Determine the (x, y) coordinate at the center of the cell enclosing the given text.  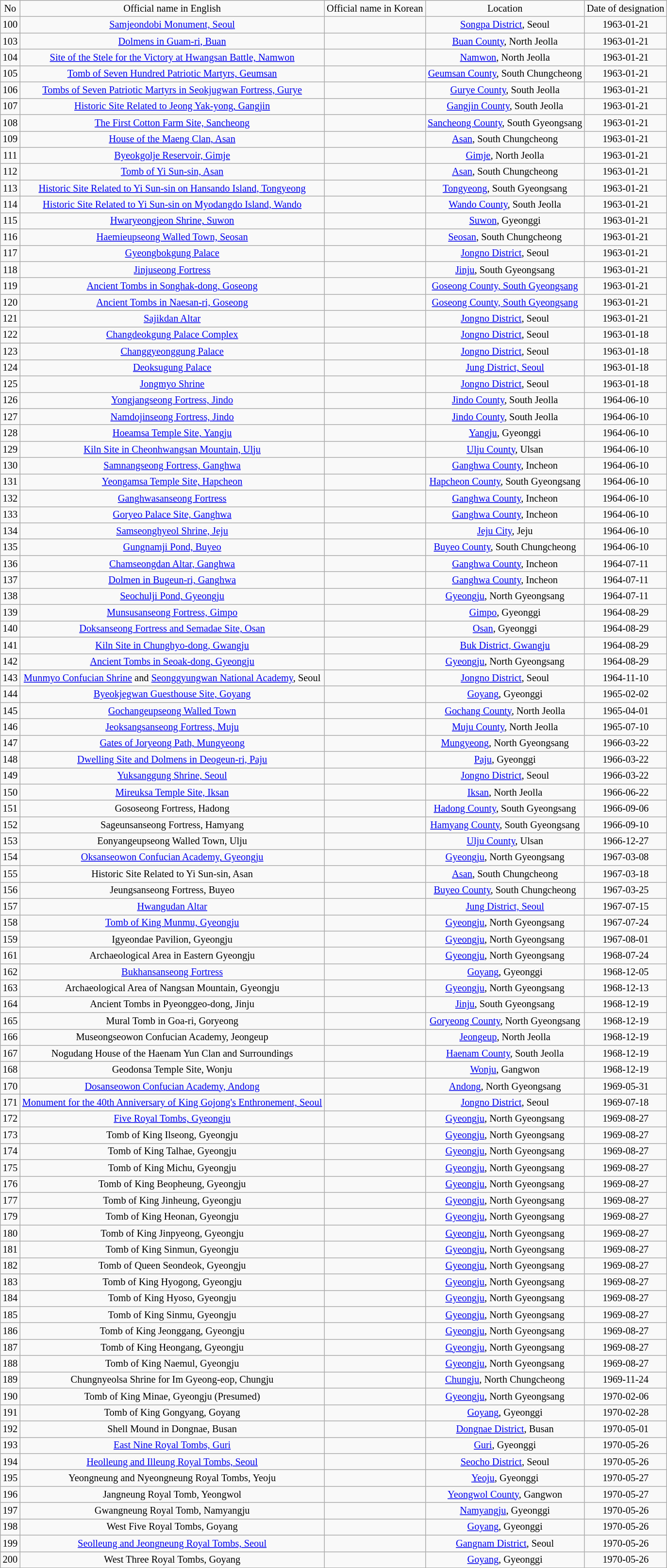
Chamseongdan Altar, Ganghwa (172, 564)
Yuksanggung Shrine, Seoul (172, 776)
154 (10, 857)
Tomb of Yi Sun-sin, Asan (172, 172)
Hadong County, South Gyeongsang (505, 809)
Byeokgolje Reservoir, Gimje (172, 155)
170 (10, 1086)
Tomb of King Talhae, Gyeongju (172, 1151)
150 (10, 792)
Tomb of King Michu, Gyeongju (172, 1168)
155 (10, 874)
Ancient Tombs in Seoak-dong, Gyeongju (172, 662)
128 (10, 433)
118 (10, 270)
Nogudang House of the Haenam Yun Clan and Surroundings (172, 1053)
153 (10, 841)
107 (10, 106)
Gochang County, North Jeolla (505, 711)
Seochulji Pond, Gyeongju (172, 596)
Chungju, North Chungcheong (505, 1380)
1966-12-27 (625, 841)
Heolleung and Illeung Royal Tombs, Seoul (172, 1462)
Hwaryeongjeon Shrine, Suwon (172, 221)
196 (10, 1494)
West Three Royal Tombs, Goyang (172, 1560)
117 (10, 253)
Ancient Tombs in Songhak-dong, Goseong (172, 286)
116 (10, 237)
132 (10, 498)
108 (10, 123)
176 (10, 1184)
Gososeong Fortress, Hadong (172, 809)
1966-09-10 (625, 825)
Site of the Stele for the Victory at Hwangsan Battle, Namwon (172, 57)
Tomb of King Hyoso, Gyeongju (172, 1298)
The First Cotton Farm Site, Sancheong (172, 123)
Sajikdan Altar (172, 319)
123 (10, 351)
Gangjin County, South Jeolla (505, 106)
House of the Maeng Clan, Asan (172, 139)
Geodonsa Temple Site, Wonju (172, 1070)
1969-07-18 (625, 1102)
122 (10, 335)
Ancient Tombs in Pyeonggeo-dong, Jinju (172, 1004)
119 (10, 286)
1967-07-24 (625, 923)
1968-12-05 (625, 972)
Jangneung Royal Tomb, Yeongwol (172, 1494)
121 (10, 319)
1968-07-24 (625, 955)
Yeoju, Gyeonggi (505, 1478)
156 (10, 890)
Osan, Gyeonggi (505, 629)
Location (505, 8)
Historic Site Related to Yi Sun-sin on Myodangdo Island, Wando (172, 204)
Andong, North Gyeongsang (505, 1086)
1965-07-10 (625, 727)
Haenam County, South Jeolla (505, 1053)
Seolleung and Jeongneung Royal Tombs, Seoul (172, 1543)
Dolmens in Guam-ri, Buan (172, 41)
Seosan, South Chungcheong (505, 237)
166 (10, 1037)
Tomb of King Heonan, Gyeongju (172, 1217)
194 (10, 1462)
Bukhansanseong Fortress (172, 972)
Chungnyeolsa Shrine for Im Gyeong-eop, Chungju (172, 1380)
Tomb of Seven Hundred Patriotic Martyrs, Geumsan (172, 74)
Tomb of King Hyogong, Gyeongju (172, 1282)
Tomb of King Naemul, Gyeongju (172, 1364)
Ganghwasanseong Fortress (172, 498)
Shell Mound in Dongnae, Busan (172, 1429)
171 (10, 1102)
Namdojinseong Fortress, Jindo (172, 417)
143 (10, 678)
174 (10, 1151)
Mireuksa Temple Site, Iksan (172, 792)
137 (10, 580)
Jeoksangsanseong Fortress, Muju (172, 727)
Gimje, North Jeolla (505, 155)
Sancheong County, South Gyeongsang (505, 123)
Changdeokgung Palace Complex (172, 335)
Hapcheon County, South Gyeongsang (505, 482)
Suwon, Gyeonggi (505, 221)
Deoksugung Palace (172, 368)
136 (10, 564)
Geumsan County, South Chungcheong (505, 74)
Songpa District, Seoul (505, 25)
148 (10, 760)
Tomb of King Gongyang, Goyang (172, 1413)
1965-04-01 (625, 711)
Changgyeonggung Palace (172, 351)
1965-02-02 (625, 694)
Archaeological Area in Eastern Gyeongju (172, 955)
120 (10, 302)
Monument for the 40th Anniversary of King Gojong's Enthronement, Seoul (172, 1102)
Tomb of King Jinheung, Gyeongju (172, 1200)
Five Royal Tombs, Gyeongju (172, 1119)
Kiln Site in Cheonhwangsan Mountain, Ulju (172, 449)
182 (10, 1266)
1967-03-18 (625, 874)
Gimpo, Gyeonggi (505, 613)
187 (10, 1347)
Hwangudan Altar (172, 906)
Yeongamsa Temple Site, Hapcheon (172, 482)
Buan County, North Jeolla (505, 41)
Dwelling Site and Dolmens in Deogeun-ri, Paju (172, 760)
180 (10, 1233)
131 (10, 482)
Archaeological Area of Nangsan Mountain, Gyeongju (172, 988)
109 (10, 139)
179 (10, 1217)
129 (10, 449)
Jeungsanseong Fortress, Buyeo (172, 890)
193 (10, 1445)
Gurye County, South Jeolla (505, 90)
152 (10, 825)
Wonju, Gangwon (505, 1070)
Paju, Gyeonggi (505, 760)
Dongnae District, Busan (505, 1429)
111 (10, 155)
Byeokjegwan Guesthouse Site, Goyang (172, 694)
Seocho District, Seoul (505, 1462)
127 (10, 417)
Ancient Tombs in Naesan-ri, Goseong (172, 302)
Munsusanseong Fortress, Gimpo (172, 613)
Historic Site Related to Jeong Yak-yong, Gangjin (172, 106)
1964-11-10 (625, 678)
Samnangseong Fortress, Ganghwa (172, 466)
Iksan, North Jeolla (505, 792)
Goryeo Palace Site, Ganghwa (172, 515)
Haemieupseong Walled Town, Seosan (172, 237)
Gyeongbokgung Palace (172, 253)
1967-07-15 (625, 906)
Tombs of Seven Patriotic Martyrs in Seokjugwan Fortress, Gurye (172, 90)
Tomb of King Minae, Gyeongju (Presumed) (172, 1396)
162 (10, 972)
Namwon, North Jeolla (505, 57)
Mungyeong, North Gyeongsang (505, 743)
Oksanseowon Confucian Academy, Gyeongju (172, 857)
157 (10, 906)
1966-09-06 (625, 809)
Tomb of King Beopheung, Gyeongju (172, 1184)
135 (10, 547)
Date of designation (625, 8)
Doksanseong Fortress and Semadae Site, Osan (172, 629)
Official name in English (172, 8)
1969-05-31 (625, 1086)
114 (10, 204)
Tomb of King Munmu, Gyeongju (172, 923)
105 (10, 74)
Munmyo Confucian Shrine and Seonggyungwan National Academy, Seoul (172, 678)
Kiln Site in Chunghyo-dong, Gwangju (172, 645)
1967-03-25 (625, 890)
184 (10, 1298)
100 (10, 25)
151 (10, 809)
Tomb of King Sinmu, Gyeongju (172, 1315)
125 (10, 384)
103 (10, 41)
Gangnam District, Seoul (505, 1543)
Wando County, South Jeolla (505, 204)
Gungnamji Pond, Buyeo (172, 547)
Buk District, Gwangju (505, 645)
Gwangneung Royal Tomb, Namyangju (172, 1511)
163 (10, 988)
200 (10, 1560)
189 (10, 1380)
Igyeondae Pavilion, Gyeongju (172, 939)
164 (10, 1004)
172 (10, 1119)
146 (10, 727)
130 (10, 466)
165 (10, 1021)
159 (10, 939)
161 (10, 955)
142 (10, 662)
190 (10, 1396)
145 (10, 711)
1970-02-28 (625, 1413)
126 (10, 400)
Tomb of King Jeonggang, Gyeongju (172, 1331)
1966-06-22 (625, 792)
186 (10, 1331)
144 (10, 694)
185 (10, 1315)
138 (10, 596)
Muju County, North Jeolla (505, 727)
167 (10, 1053)
198 (10, 1527)
Tomb of King Sinmun, Gyeongju (172, 1249)
173 (10, 1135)
Gochangeupseong Walled Town (172, 711)
Tomb of King Jinpyeong, Gyeongju (172, 1233)
Tomb of King Heongang, Gyeongju (172, 1347)
Official name in Korean (375, 8)
Mural Tomb in Goa-ri, Goryeong (172, 1021)
140 (10, 629)
1969-11-24 (625, 1380)
Museongseowon Confucian Academy, Jeongeup (172, 1037)
183 (10, 1282)
195 (10, 1478)
Dolmen in Bugeun-ri, Ganghwa (172, 580)
134 (10, 531)
Yeongneung and Nyeongneung Royal Tombs, Yeoju (172, 1478)
149 (10, 776)
Jeongeup, North Jeolla (505, 1037)
133 (10, 515)
1967-03-08 (625, 857)
147 (10, 743)
158 (10, 923)
197 (10, 1511)
113 (10, 188)
Sageunsanseong Fortress, Hamyang (172, 825)
Jinjuseong Fortress (172, 270)
Tomb of Queen Seondeok, Gyeongju (172, 1266)
188 (10, 1364)
Eonyangeupseong Walled Town, Ulju (172, 841)
141 (10, 645)
191 (10, 1413)
192 (10, 1429)
181 (10, 1249)
Guri, Gyeonggi (505, 1445)
Yeongwol County, Gangwon (505, 1494)
177 (10, 1200)
Jongmyo Shrine (172, 384)
Namyangju, Gyeonggi (505, 1511)
Gates of Joryeong Path, Mungyeong (172, 743)
Historic Site Related to Yi Sun-sin, Asan (172, 874)
No (10, 8)
Hamyang County, South Gyeongsang (505, 825)
175 (10, 1168)
Yangju, Gyeonggi (505, 433)
1967-08-01 (625, 939)
Samseonghyeol Shrine, Jeju (172, 531)
Tomb of King Ilseong, Gyeongju (172, 1135)
104 (10, 57)
112 (10, 172)
124 (10, 368)
Tongyeong, South Gyeongsang (505, 188)
Yongjangseong Fortress, Jindo (172, 400)
Historic Site Related to Yi Sun-sin on Hansando Island, Tongyeong (172, 188)
Dosanseowon Confucian Academy, Andong (172, 1086)
Samjeondobi Monument, Seoul (172, 25)
139 (10, 613)
East Nine Royal Tombs, Guri (172, 1445)
Goryeong County, North Gyeongsang (505, 1021)
West Five Royal Tombs, Goyang (172, 1527)
168 (10, 1070)
1970-05-01 (625, 1429)
Jeju City, Jeju (505, 531)
199 (10, 1543)
1970-02-06 (625, 1396)
115 (10, 221)
106 (10, 90)
1968-12-13 (625, 988)
Hoeamsa Temple Site, Yangju (172, 433)
